Provide the [X, Y] coordinate of the cell's center where the given text is located.  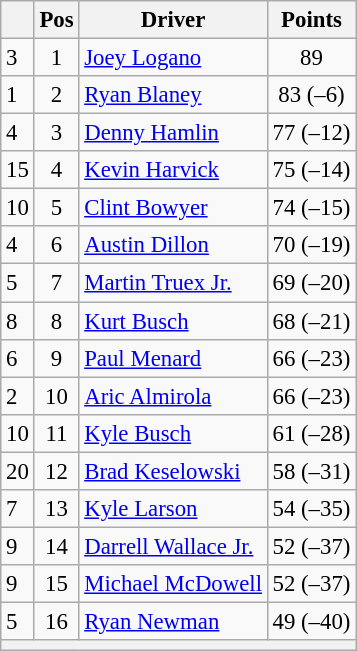
20 [18, 471]
Joey Logano [173, 58]
12 [56, 471]
Darrell Wallace Jr. [173, 546]
Pos [56, 20]
Ryan Blaney [173, 95]
Kurt Busch [173, 321]
Austin Dillon [173, 245]
58 (–31) [311, 471]
Driver [173, 20]
Martin Truex Jr. [173, 283]
Points [311, 20]
77 (–12) [311, 133]
16 [56, 621]
13 [56, 509]
Paul Menard [173, 358]
Kyle Busch [173, 433]
14 [56, 546]
89 [311, 58]
68 (–21) [311, 321]
Kyle Larson [173, 509]
69 (–20) [311, 283]
75 (–14) [311, 170]
83 (–6) [311, 95]
Clint Bowyer [173, 208]
11 [56, 433]
Brad Keselowski [173, 471]
Denny Hamlin [173, 133]
Michael McDowell [173, 584]
Ryan Newman [173, 621]
70 (–19) [311, 245]
49 (–40) [311, 621]
74 (–15) [311, 208]
54 (–35) [311, 509]
61 (–28) [311, 433]
Aric Almirola [173, 396]
Kevin Harvick [173, 170]
